Determine the (X, Y) coordinate at the center of the cell enclosing the given text.  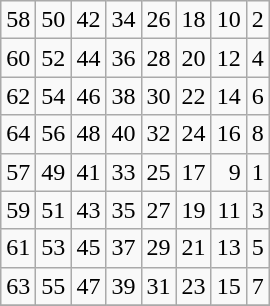
37 (124, 248)
45 (88, 248)
32 (158, 134)
56 (54, 134)
20 (194, 58)
10 (228, 20)
42 (88, 20)
23 (194, 286)
41 (88, 172)
2 (258, 20)
39 (124, 286)
21 (194, 248)
57 (18, 172)
18 (194, 20)
27 (158, 210)
13 (228, 248)
5 (258, 248)
53 (54, 248)
3 (258, 210)
34 (124, 20)
60 (18, 58)
55 (54, 286)
22 (194, 96)
46 (88, 96)
25 (158, 172)
40 (124, 134)
14 (228, 96)
59 (18, 210)
36 (124, 58)
51 (54, 210)
9 (228, 172)
48 (88, 134)
19 (194, 210)
8 (258, 134)
11 (228, 210)
44 (88, 58)
6 (258, 96)
7 (258, 286)
30 (158, 96)
64 (18, 134)
24 (194, 134)
33 (124, 172)
50 (54, 20)
16 (228, 134)
12 (228, 58)
31 (158, 286)
1 (258, 172)
43 (88, 210)
58 (18, 20)
61 (18, 248)
49 (54, 172)
35 (124, 210)
17 (194, 172)
63 (18, 286)
54 (54, 96)
15 (228, 286)
62 (18, 96)
26 (158, 20)
29 (158, 248)
28 (158, 58)
47 (88, 286)
38 (124, 96)
4 (258, 58)
52 (54, 58)
